Provide the (X, Y) coordinate of the cell's center where the given text is located.  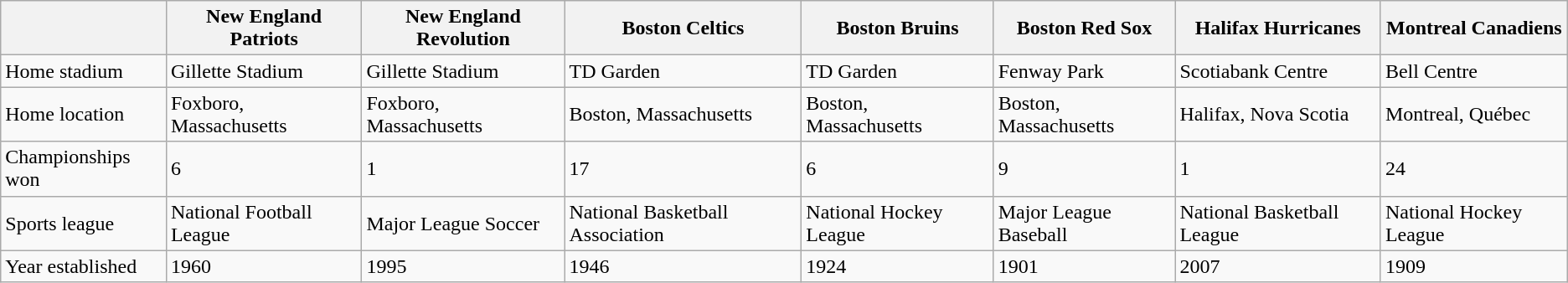
17 (683, 169)
1901 (1084, 266)
Halifax, Nova Scotia (1278, 114)
Sports league (84, 223)
Halifax Hurricanes (1278, 28)
Home location (84, 114)
1946 (683, 266)
9 (1084, 169)
2007 (1278, 266)
Montreal Canadiens (1474, 28)
National Football League (264, 223)
New England Revolution (463, 28)
Boston Bruins (898, 28)
24 (1474, 169)
National Basketball League (1278, 223)
1909 (1474, 266)
Bell Centre (1474, 71)
Boston Red Sox (1084, 28)
Year established (84, 266)
Montreal, Québec (1474, 114)
Scotiabank Centre (1278, 71)
National Basketball Association (683, 223)
Major League Baseball (1084, 223)
1960 (264, 266)
New England Patriots (264, 28)
Home stadium (84, 71)
Championships won (84, 169)
Major League Soccer (463, 223)
1995 (463, 266)
Boston Celtics (683, 28)
1924 (898, 266)
Fenway Park (1084, 71)
